Search for the cell housing the specified text and yield its (x, y) center coordinate. 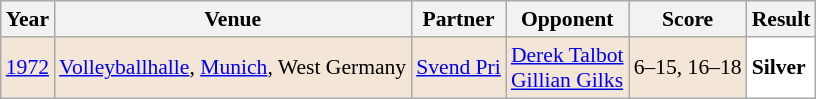
Derek Talbot Gillian Gilks (568, 68)
Score (688, 19)
Silver (782, 68)
Opponent (568, 19)
Venue (232, 19)
Year (28, 19)
1972 (28, 68)
Volleyballhalle, Munich, West Germany (232, 68)
6–15, 16–18 (688, 68)
Svend Pri (458, 68)
Partner (458, 19)
Result (782, 19)
